Provide the (x, y) coordinate of the cell's center where the given text is located.  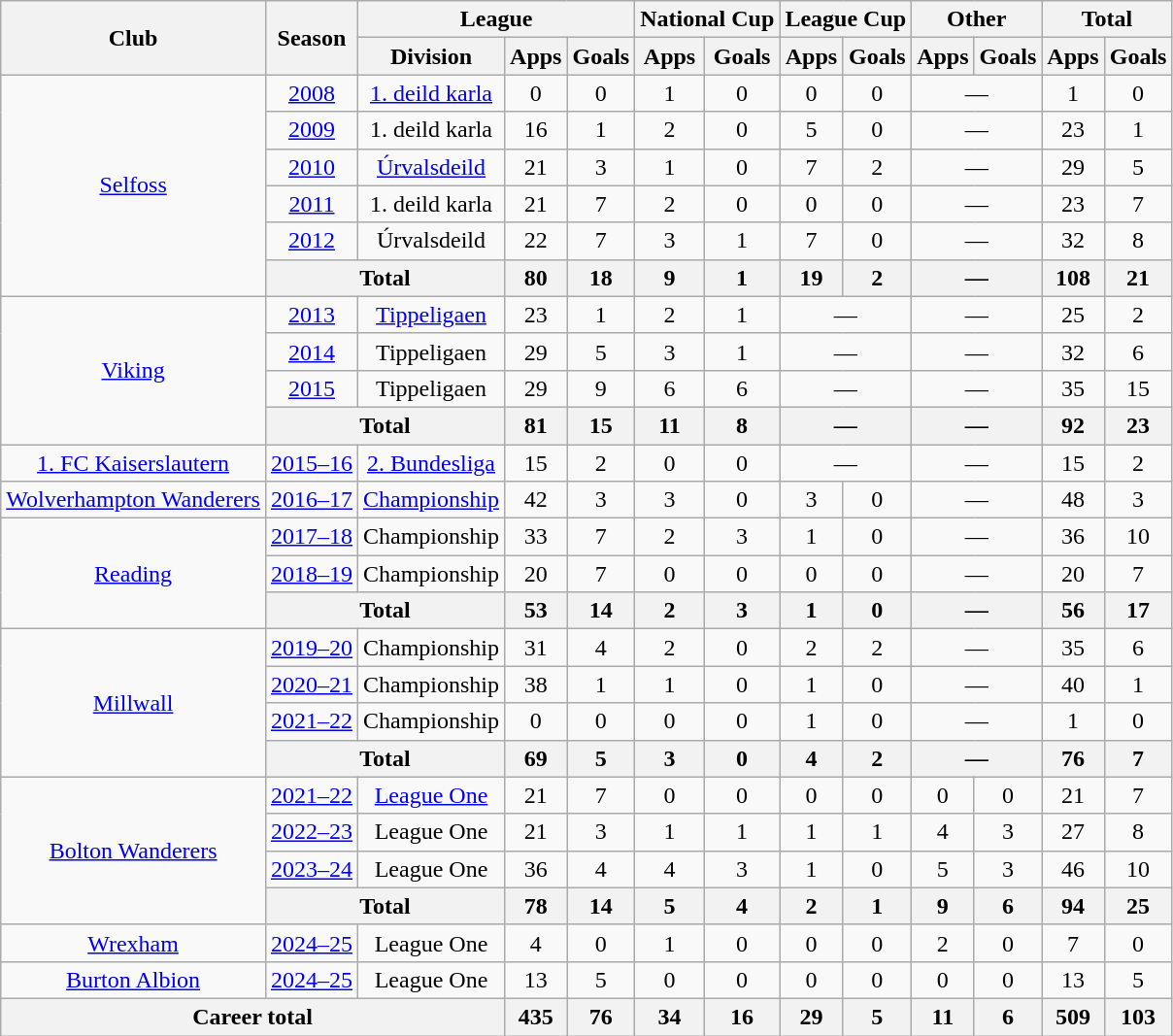
94 (1073, 906)
Reading (134, 574)
2020–21 (311, 685)
2009 (311, 130)
33 (536, 537)
2008 (311, 93)
38 (536, 685)
81 (536, 425)
46 (1073, 869)
Millwall (134, 703)
2023–24 (311, 869)
80 (536, 278)
2015 (311, 388)
Club (134, 38)
2016–17 (311, 500)
League Cup (846, 19)
435 (536, 1017)
Selfoss (134, 185)
2012 (311, 241)
2018–19 (311, 574)
509 (1073, 1017)
Division (431, 56)
78 (536, 906)
56 (1073, 611)
2011 (311, 204)
69 (536, 758)
1. FC Kaiserslautern (134, 463)
42 (536, 500)
2010 (311, 167)
Viking (134, 370)
31 (536, 648)
Career total (252, 1017)
34 (670, 1017)
40 (1073, 685)
Bolton Wanderers (134, 851)
92 (1073, 425)
League (495, 19)
2014 (311, 351)
18 (601, 278)
Wolverhampton Wanderers (134, 500)
Season (311, 38)
19 (812, 278)
2017–18 (311, 537)
2022–23 (311, 832)
103 (1138, 1017)
Wrexham (134, 943)
27 (1073, 832)
Other (977, 19)
2. Bundesliga (431, 463)
48 (1073, 500)
2019–20 (311, 648)
108 (1073, 278)
22 (536, 241)
National Cup (707, 19)
53 (536, 611)
2015–16 (311, 463)
Burton Albion (134, 980)
17 (1138, 611)
2013 (311, 315)
